Pinpoint the cell where the given text exists, returning its [X, Y] midpoint coordinate. 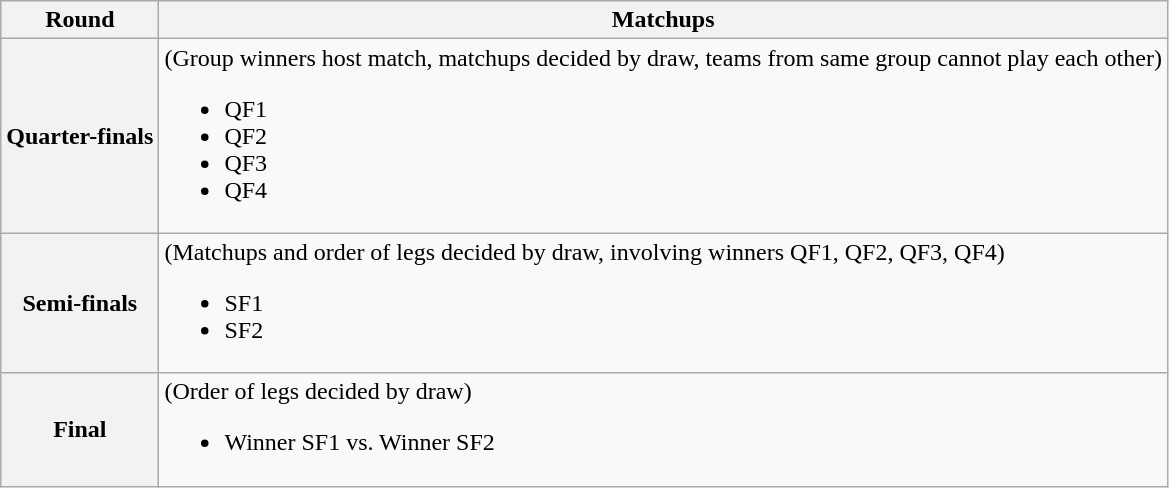
Final [80, 430]
(Order of legs decided by draw)Winner SF1 vs. Winner SF2 [664, 430]
Semi-finals [80, 303]
Matchups [664, 20]
Round [80, 20]
(Matchups and order of legs decided by draw, involving winners QF1, QF2, QF3, QF4)SF1SF2 [664, 303]
(Group winners host match, matchups decided by draw, teams from same group cannot play each other)QF1QF2QF3QF4 [664, 136]
Quarter-finals [80, 136]
